Find where the given text appears and provide that cell's center as [x, y] coordinate. 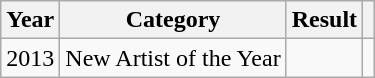
New Artist of the Year [173, 58]
Category [173, 20]
2013 [30, 58]
Result [324, 20]
Year [30, 20]
